Return the (x, y) coordinate for the center point of the cell that contains the specified text.  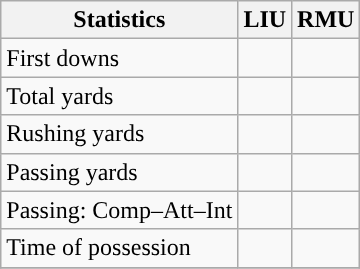
LIU (265, 20)
Passing: Comp–Att–Int (120, 210)
Passing yards (120, 172)
Statistics (120, 20)
RMU (326, 20)
First downs (120, 58)
Total yards (120, 96)
Time of possession (120, 248)
Rushing yards (120, 134)
